Pinpoint the cell where the given text exists, returning its (x, y) midpoint coordinate. 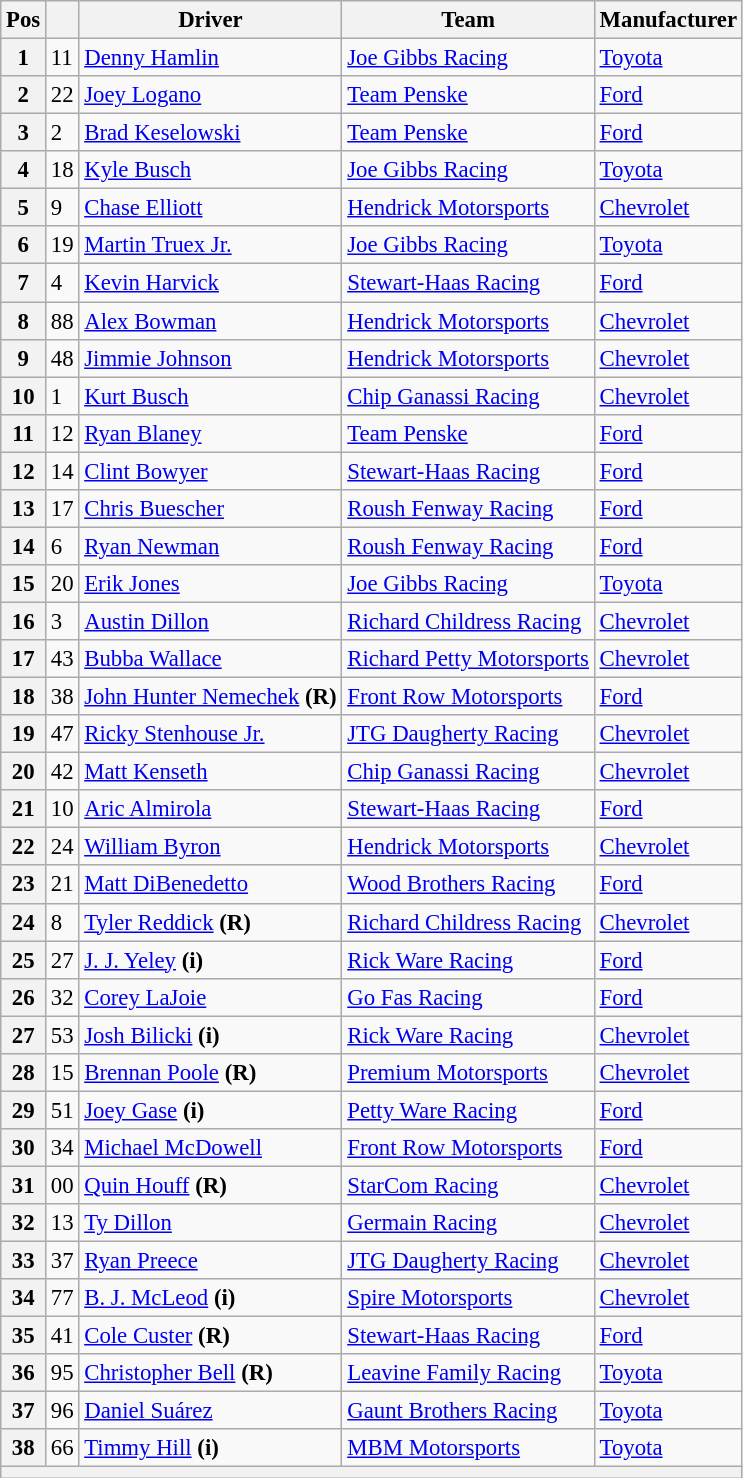
Timmy Hill (i) (210, 1449)
Christopher Bell (R) (210, 1373)
Pos (24, 20)
47 (62, 734)
Ricky Stenhouse Jr. (210, 734)
23 (24, 885)
51 (62, 1110)
Chris Buescher (210, 509)
Richard Petty Motorsports (468, 659)
42 (62, 772)
Team (468, 20)
77 (62, 1298)
Michael McDowell (210, 1148)
Matt Kenseth (210, 772)
Ty Dillon (210, 1223)
25 (24, 960)
Bubba Wallace (210, 659)
Joey Gase (i) (210, 1110)
Kurt Busch (210, 396)
29 (24, 1110)
Spire Motorsports (468, 1298)
Gaunt Brothers Racing (468, 1411)
88 (62, 321)
35 (24, 1336)
Clint Bowyer (210, 471)
Daniel Suárez (210, 1411)
31 (24, 1185)
Premium Motorsports (468, 1073)
Cole Custer (R) (210, 1336)
Ryan Blaney (210, 433)
B. J. McLeod (i) (210, 1298)
Wood Brothers Racing (468, 885)
43 (62, 659)
Chase Elliott (210, 208)
Aric Almirola (210, 809)
StarCom Racing (468, 1185)
Go Fas Racing (468, 997)
00 (62, 1185)
Corey LaJoie (210, 997)
Brad Keselowski (210, 133)
Austin Dillon (210, 621)
16 (24, 621)
Joey Logano (210, 95)
J. J. Yeley (i) (210, 960)
28 (24, 1073)
7 (24, 283)
John Hunter Nemechek (R) (210, 697)
33 (24, 1261)
Martin Truex Jr. (210, 245)
36 (24, 1373)
95 (62, 1373)
26 (24, 997)
Alex Bowman (210, 321)
Matt DiBenedetto (210, 885)
Driver (210, 20)
30 (24, 1148)
Brennan Poole (R) (210, 1073)
Erik Jones (210, 584)
Ryan Newman (210, 546)
Quin Houff (R) (210, 1185)
Kyle Busch (210, 170)
66 (62, 1449)
Denny Hamlin (210, 58)
Manufacturer (668, 20)
MBM Motorsports (468, 1449)
Germain Racing (468, 1223)
48 (62, 358)
Tyler Reddick (R) (210, 922)
Ryan Preece (210, 1261)
William Byron (210, 847)
Kevin Harvick (210, 283)
Josh Bilicki (i) (210, 1035)
96 (62, 1411)
Leavine Family Racing (468, 1373)
53 (62, 1035)
41 (62, 1336)
5 (24, 208)
Jimmie Johnson (210, 358)
Petty Ware Racing (468, 1110)
